For the text-containing cell, return its midpoint in (x, y) coordinate format. 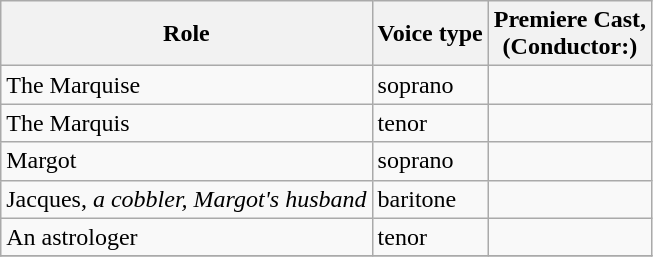
Jacques, a cobbler, Margot's husband (186, 199)
Role (186, 34)
baritone (430, 199)
Premiere Cast, (Conductor:) (570, 34)
Voice type (430, 34)
The Marquis (186, 123)
The Marquise (186, 85)
An astrologer (186, 237)
Margot (186, 161)
